Find where the given text appears and provide that cell's center as (x, y) coordinate. 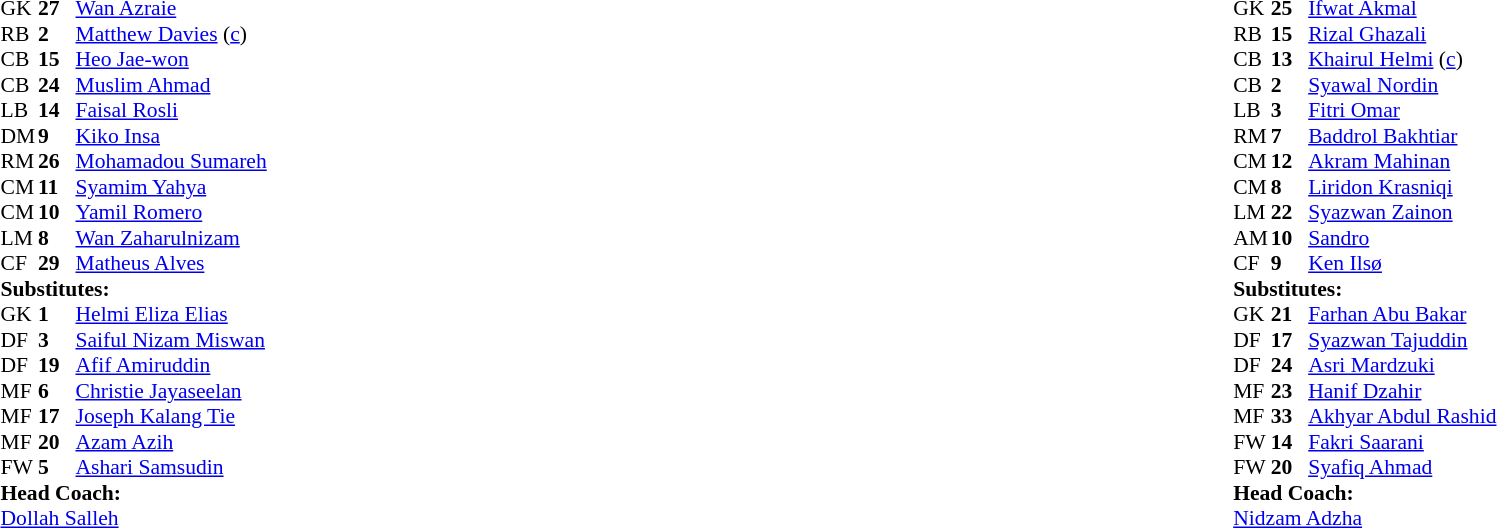
Yamil Romero (172, 213)
Hanif Dzahir (1402, 391)
Khairul Helmi (c) (1402, 59)
Fitri Omar (1402, 111)
12 (1290, 161)
Farhan Abu Bakar (1402, 315)
Heo Jae-won (172, 59)
5 (57, 467)
1 (57, 315)
Matheus Alves (172, 263)
Faisal Rosli (172, 111)
Mohamadou Sumareh (172, 161)
Akram Mahinan (1402, 161)
Ken Ilsø (1402, 263)
Syazwan Zainon (1402, 213)
Liridon Krasniqi (1402, 187)
Asri Mardzuki (1402, 365)
Helmi Eliza Elias (172, 315)
Syamim Yahya (172, 187)
Muslim Ahmad (172, 85)
Matthew Davies (c) (172, 34)
23 (1290, 391)
Syafiq Ahmad (1402, 467)
AM (1252, 238)
Christie Jayaseelan (172, 391)
7 (1290, 136)
Saiful Nizam Miswan (172, 340)
6 (57, 391)
21 (1290, 315)
DM (19, 136)
Baddrol Bakhtiar (1402, 136)
Wan Zaharulnizam (172, 238)
33 (1290, 417)
Ashari Samsudin (172, 467)
19 (57, 365)
Afif Amiruddin (172, 365)
Sandro (1402, 238)
11 (57, 187)
Akhyar Abdul Rashid (1402, 417)
Azam Azih (172, 442)
Syazwan Tajuddin (1402, 340)
26 (57, 161)
Fakri Saarani (1402, 442)
Syawal Nordin (1402, 85)
Joseph Kalang Tie (172, 417)
Rizal Ghazali (1402, 34)
22 (1290, 213)
13 (1290, 59)
Kiko Insa (172, 136)
29 (57, 263)
